Find where the given text appears and provide that cell's center as (X, Y) coordinate. 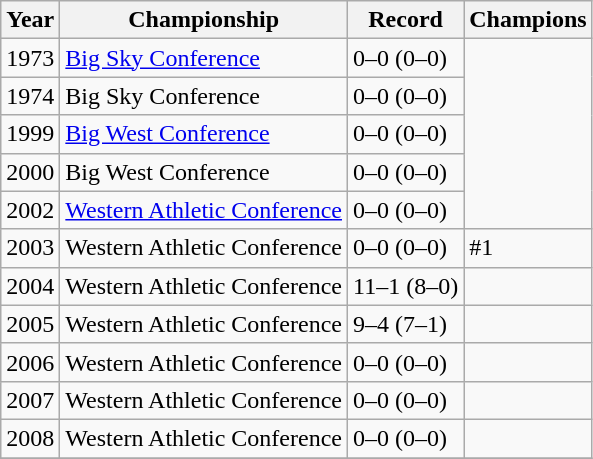
Champions (528, 20)
2006 (30, 362)
11–1 (8–0) (406, 286)
Year (30, 20)
2008 (30, 438)
2003 (30, 248)
#1 (528, 248)
1973 (30, 58)
9–4 (7–1) (406, 324)
2007 (30, 400)
1999 (30, 134)
2000 (30, 172)
2002 (30, 210)
Record (406, 20)
2004 (30, 286)
2005 (30, 324)
1974 (30, 96)
Championship (204, 20)
